Pinpoint the cell where the given text exists, returning its [x, y] midpoint coordinate. 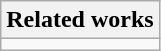
Related works [80, 20]
